Capture the cell that displays the provided text and extract its [X, Y] central coordinate. 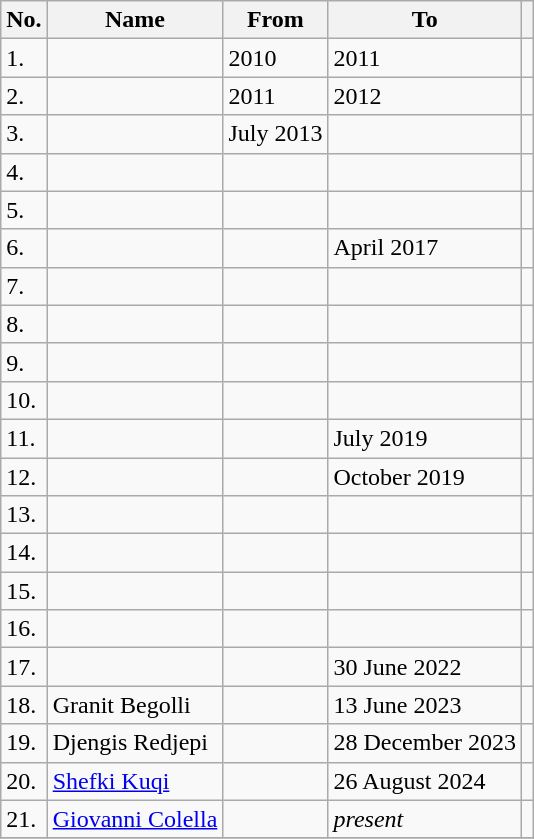
4. [24, 172]
26 August 2024 [425, 781]
present [425, 819]
17. [24, 667]
7. [24, 286]
Djengis Redjepi [135, 743]
3. [24, 134]
9. [24, 362]
8. [24, 324]
12. [24, 477]
20. [24, 781]
April 2017 [425, 248]
16. [24, 629]
18. [24, 705]
19. [24, 743]
21. [24, 819]
14. [24, 553]
30 June 2022 [425, 667]
Granit Begolli [135, 705]
2. [24, 96]
2010 [276, 58]
13 June 2023 [425, 705]
13. [24, 515]
To [425, 20]
Name [135, 20]
No. [24, 20]
July 2013 [276, 134]
Shefki Kuqi [135, 781]
28 December 2023 [425, 743]
October 2019 [425, 477]
July 2019 [425, 438]
15. [24, 591]
From [276, 20]
1. [24, 58]
6. [24, 248]
2012 [425, 96]
11. [24, 438]
5. [24, 210]
Giovanni Colella [135, 819]
10. [24, 400]
